Return [x, y] of the center of cell containing provided text 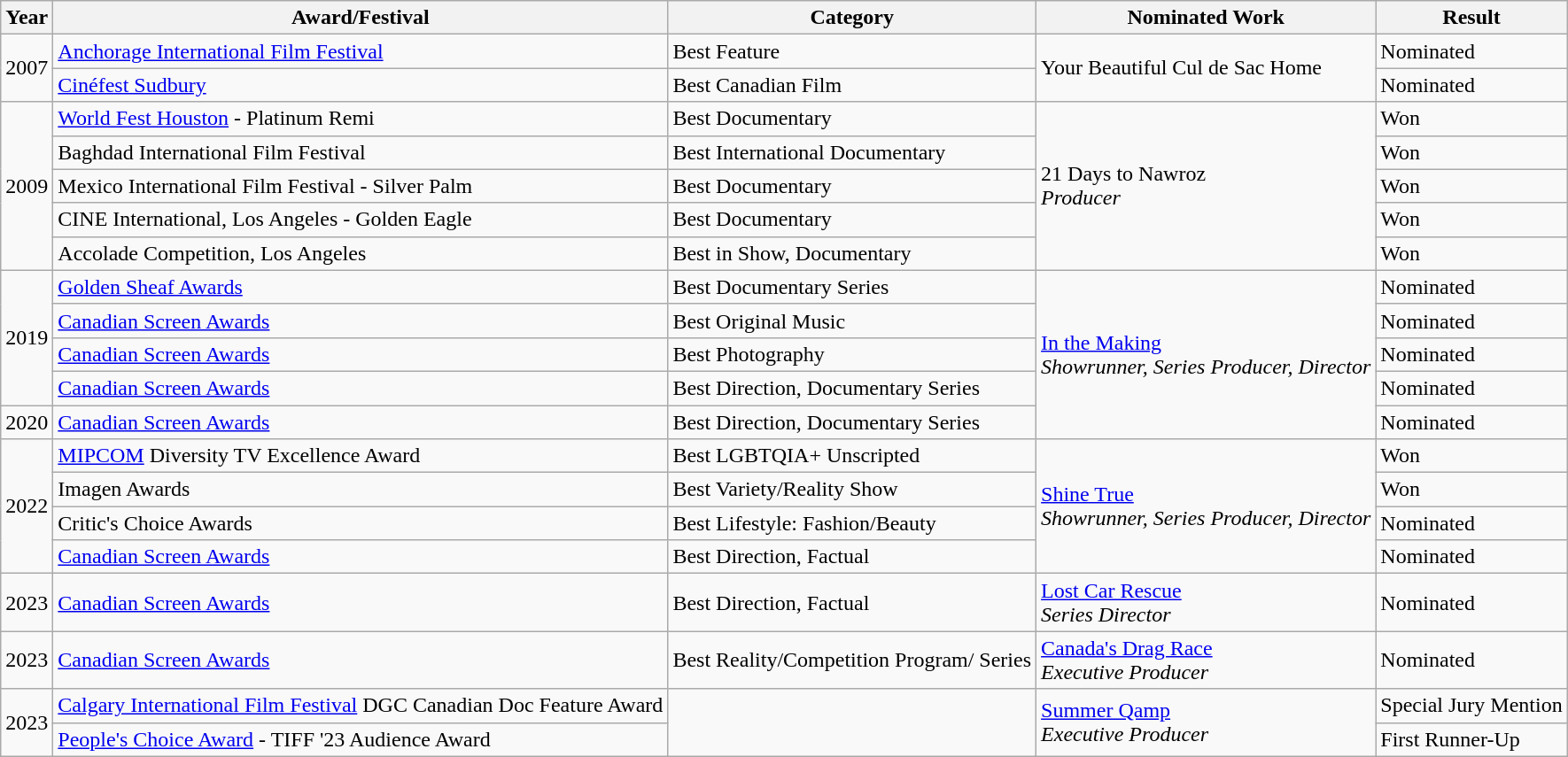
Best Photography [852, 354]
Best Reality/Competition Program/ Series [852, 660]
2019 [27, 337]
Best Lifestyle: Fashion/Beauty [852, 523]
Best LGBTQIA+ Unscripted [852, 456]
Lost Car RescueSeries Director [1207, 602]
Summer QampExecutive Producer [1207, 722]
Anchorage International Film Festival [361, 51]
Year [27, 18]
21 Days to NawrozProducer [1207, 186]
People's Choice Award - TIFF '23 Audience Award [361, 739]
Canada's Drag RaceExecutive Producer [1207, 660]
Special Jury Mention [1471, 706]
Imagen Awards [361, 490]
Baghdad International Film Festival [361, 152]
Award/Festival [361, 18]
Best Canadian Film [852, 85]
Category [852, 18]
In the MakingShowrunner, Series Producer, Director [1207, 354]
Golden Sheaf Awards [361, 287]
First Runner-Up [1471, 739]
Best Variety/Reality Show [852, 490]
Result [1471, 18]
2020 [27, 422]
Accolade Competition, Los Angeles [361, 253]
Shine TrueShowrunner, Series Producer, Director [1207, 506]
Best Original Music [852, 321]
2007 [27, 68]
Nominated Work [1207, 18]
Your Beautiful Cul de Sac Home [1207, 68]
Best in Show, Documentary [852, 253]
2009 [27, 186]
Mexico International Film Festival - Silver Palm [361, 186]
Cinéfest Sudbury [361, 85]
2022 [27, 506]
World Fest Houston - Platinum Remi [361, 119]
Best International Documentary [852, 152]
Critic's Choice Awards [361, 523]
CINE International, Los Angeles - Golden Eagle [361, 220]
Calgary International Film Festival DGC Canadian Doc Feature Award [361, 706]
Best Documentary Series [852, 287]
MIPCOM Diversity TV Excellence Award [361, 456]
Best Feature [852, 51]
